Scan for the cell matching the given text and deliver its [x, y] coordinate at center. 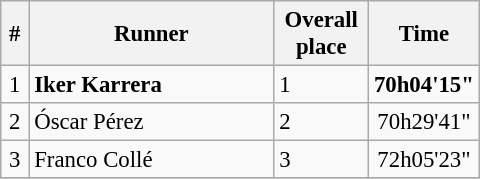
# [15, 34]
70h29'41" [424, 122]
70h04'15" [424, 85]
Iker Karrera [152, 85]
Overall place [322, 34]
Franco Collé [152, 160]
72h05'23" [424, 160]
Time [424, 34]
Runner [152, 34]
Óscar Pérez [152, 122]
